Extract the [x, y] coordinate from the center of the cell holding the provided text.  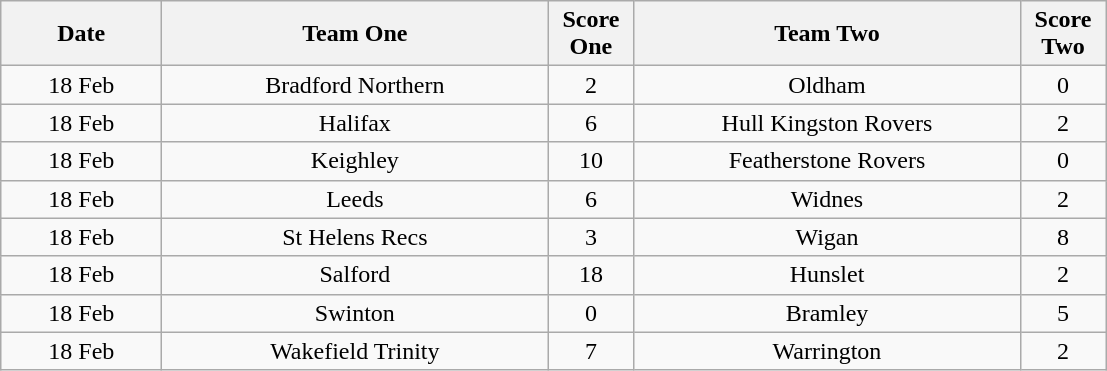
Widnes [827, 199]
Hunslet [827, 275]
8 [1063, 237]
Wakefield Trinity [355, 351]
Score One [591, 34]
Leeds [355, 199]
Swinton [355, 313]
Featherstone Rovers [827, 161]
Team Two [827, 34]
18 [591, 275]
Keighley [355, 161]
7 [591, 351]
Hull Kingston Rovers [827, 123]
Halifax [355, 123]
5 [1063, 313]
Team One [355, 34]
Bradford Northern [355, 85]
Date [82, 34]
Salford [355, 275]
10 [591, 161]
Oldham [827, 85]
Score Two [1063, 34]
3 [591, 237]
Bramley [827, 313]
Wigan [827, 237]
St Helens Recs [355, 237]
Warrington [827, 351]
